Extract the (X, Y) coordinate from the center of the cell holding the provided text.  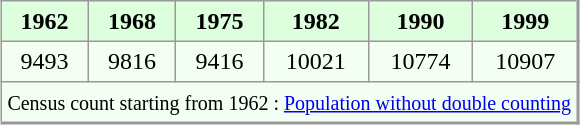
1968 (132, 21)
9816 (132, 61)
10774 (420, 61)
1962 (45, 21)
Census count starting from 1962 : Population without double counting (290, 102)
10021 (316, 61)
1999 (526, 21)
10907 (526, 61)
1990 (420, 21)
9493 (45, 61)
9416 (220, 61)
1982 (316, 21)
1975 (220, 21)
